Pinpoint the cell where the given text exists, returning its [x, y] midpoint coordinate. 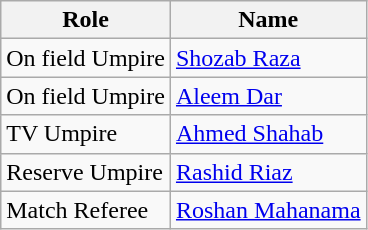
Aleem Dar [268, 96]
Reserve Umpire [86, 172]
Match Referee [86, 210]
Roshan Mahanama [268, 210]
Ahmed Shahab [268, 134]
Name [268, 20]
Shozab Raza [268, 58]
Rashid Riaz [268, 172]
Role [86, 20]
TV Umpire [86, 134]
